Pinpoint the cell where the given text exists, returning its [X, Y] midpoint coordinate. 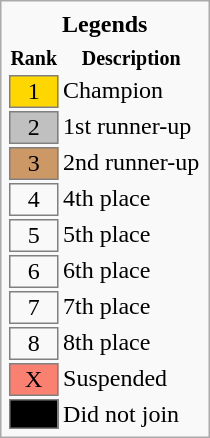
5th place [132, 236]
2 [34, 128]
2nd runner-up [132, 164]
X [34, 380]
Did not join [132, 414]
6th place [132, 272]
7th place [132, 308]
1 [34, 92]
8th place [132, 344]
1st runner-up [132, 128]
4th place [132, 200]
Champion [132, 92]
8 [34, 344]
Suspended [132, 380]
7 [34, 308]
6 [34, 272]
Description [132, 57]
Rank [34, 57]
Legends [105, 24]
5 [34, 236]
4 [34, 200]
3 [34, 164]
